Locate the cell with the specified text and output its (x, y) center coordinate. 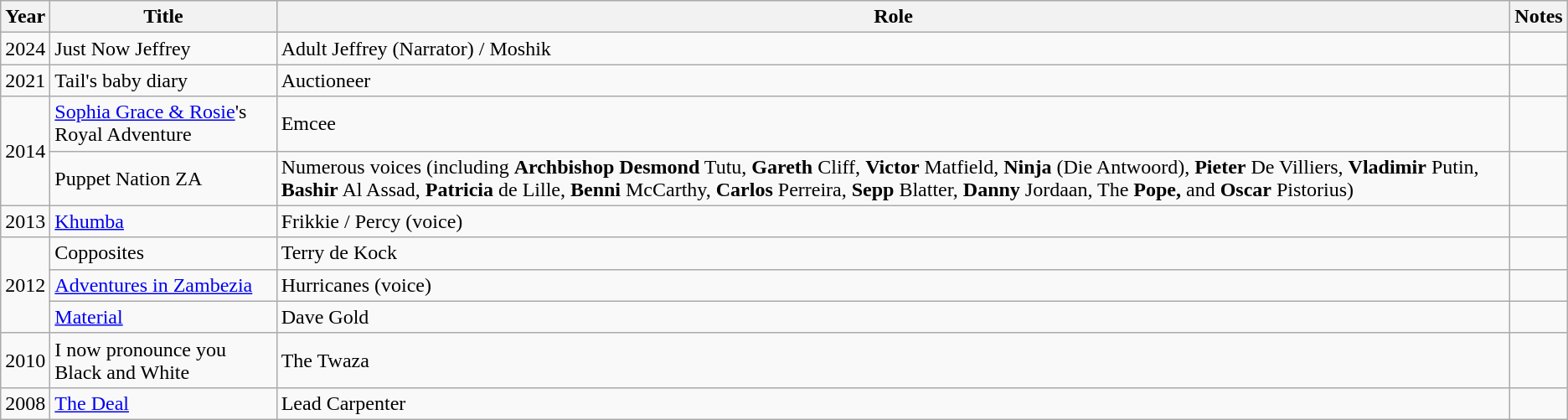
Puppet Nation ZA (163, 178)
Title (163, 17)
Khumba (163, 221)
Frikkie / Percy (voice) (893, 221)
2014 (25, 151)
Role (893, 17)
Copposites (163, 253)
Auctioneer (893, 80)
Adventures in Zambezia (163, 285)
2021 (25, 80)
Lead Carpenter (893, 403)
Hurricanes (voice) (893, 285)
Dave Gold (893, 317)
The Twaza (893, 360)
Notes (1539, 17)
2008 (25, 403)
2010 (25, 360)
Just Now Jeffrey (163, 49)
Terry de Kock (893, 253)
Adult Jeffrey (Narrator) / Moshik (893, 49)
The Deal (163, 403)
Emcee (893, 124)
Sophia Grace & Rosie's Royal Adventure (163, 124)
Year (25, 17)
Tail's baby diary (163, 80)
2012 (25, 285)
2024 (25, 49)
I now pronounce you Black and White (163, 360)
Material (163, 317)
2013 (25, 221)
